Extract the [x, y] coordinate from the center of the cell holding the provided text.  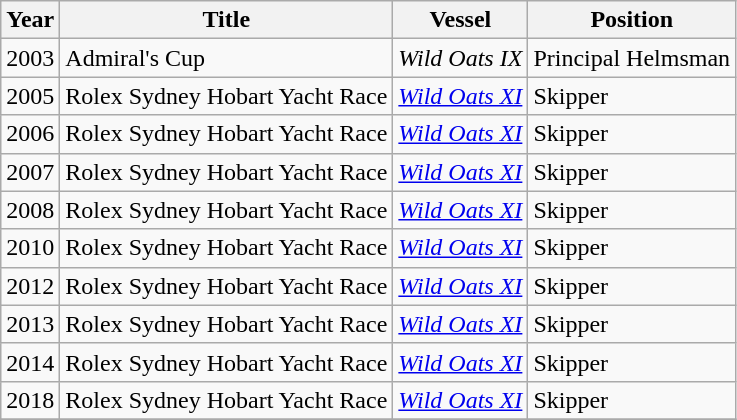
2006 [30, 134]
2005 [30, 96]
Position [632, 20]
Vessel [460, 20]
Title [226, 20]
Admiral's Cup [226, 58]
2010 [30, 248]
2003 [30, 58]
2007 [30, 172]
2008 [30, 210]
2014 [30, 362]
2018 [30, 400]
2013 [30, 324]
Principal Helmsman [632, 58]
Year [30, 20]
2012 [30, 286]
Wild Oats IX [460, 58]
